Determine the [X, Y] coordinate at the center of the cell enclosing the given text.  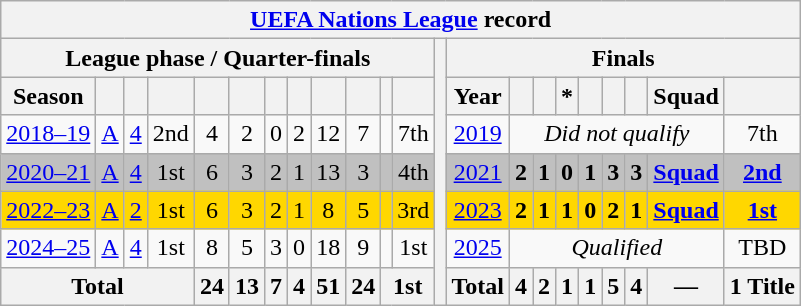
12 [328, 134]
UEFA Nations League record [401, 20]
2020–21 [48, 172]
* [568, 96]
1 Title [762, 286]
Qualified [616, 248]
2022–23 [48, 210]
Did not qualify [616, 134]
League phase / Quarter-finals [218, 58]
2018–19 [48, 134]
2023 [478, 210]
51 [328, 286]
9 [364, 248]
TBD [762, 248]
2025 [478, 248]
4th [414, 172]
Season [48, 96]
3rd [414, 210]
2019 [478, 134]
— [686, 286]
Year [478, 96]
18 [328, 248]
2024–25 [48, 248]
Finals [624, 58]
2021 [478, 172]
